Identify which cell holds the provided text, then report its [X, Y] central coordinate. 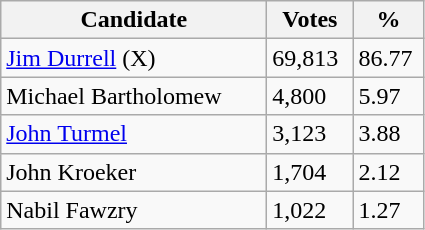
Nabil Fawzry [134, 210]
5.97 [388, 96]
John Turmel [134, 134]
Michael Bartholomew [134, 96]
1,022 [310, 210]
2.12 [388, 172]
Votes [310, 20]
4,800 [310, 96]
% [388, 20]
3,123 [310, 134]
3.88 [388, 134]
1.27 [388, 210]
John Kroeker [134, 172]
Jim Durrell (X) [134, 58]
86.77 [388, 58]
Candidate [134, 20]
69,813 [310, 58]
1,704 [310, 172]
